For the text-containing cell, return its midpoint in (X, Y) coordinate format. 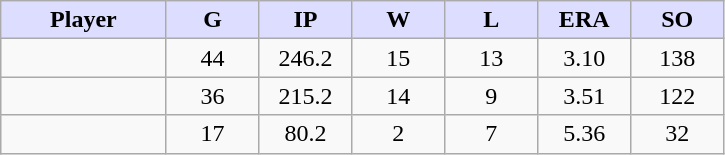
G (212, 20)
215.2 (306, 96)
17 (212, 134)
2 (398, 134)
W (398, 20)
IP (306, 20)
15 (398, 58)
13 (492, 58)
80.2 (306, 134)
L (492, 20)
9 (492, 96)
32 (678, 134)
3.51 (584, 96)
138 (678, 58)
246.2 (306, 58)
ERA (584, 20)
14 (398, 96)
SO (678, 20)
36 (212, 96)
5.36 (584, 134)
122 (678, 96)
3.10 (584, 58)
7 (492, 134)
44 (212, 58)
Player (84, 20)
